Identify which cell holds the provided text, then report its (x, y) central coordinate. 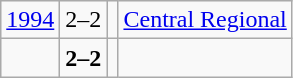
1994 (30, 20)
Central Regional (205, 20)
